Output the [X, Y] coordinate of the center of the cell containing the given text.  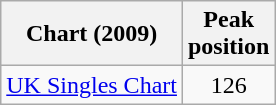
Peakposition [228, 34]
126 [228, 85]
UK Singles Chart [92, 85]
Chart (2009) [92, 34]
